Scan for the cell matching the given text and deliver its [X, Y] coordinate at center. 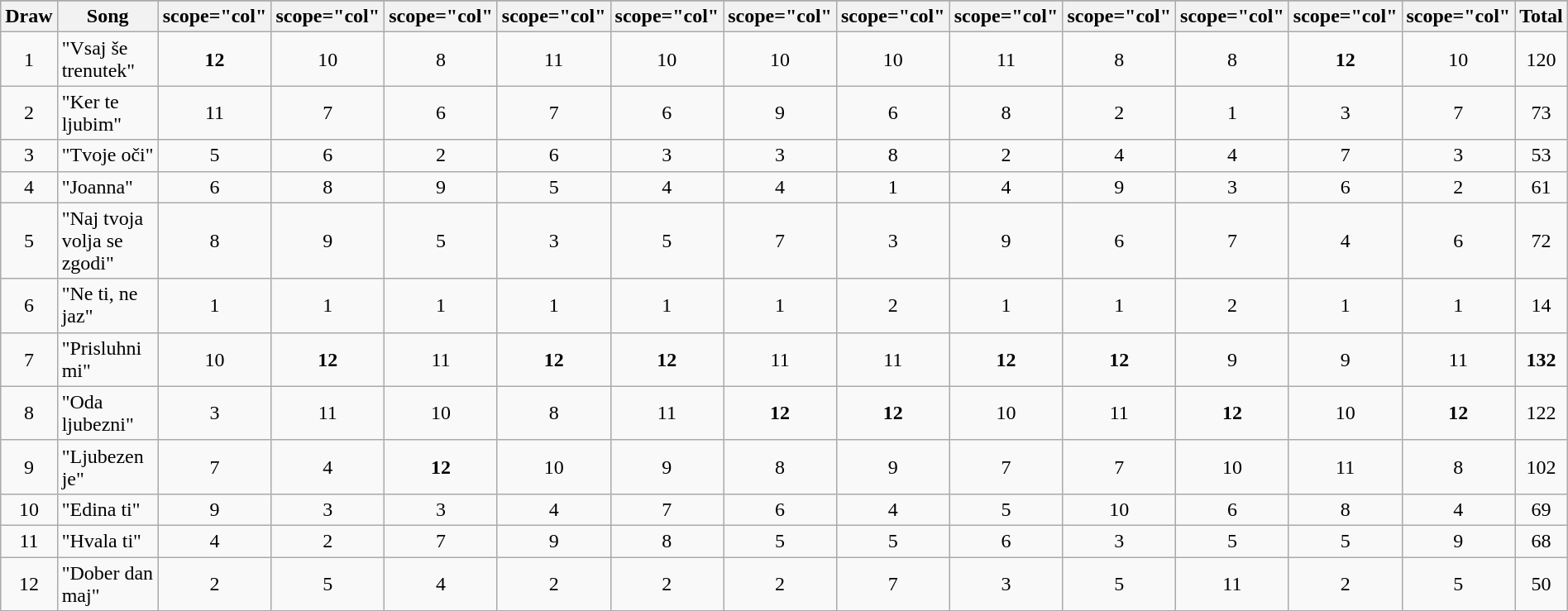
Total [1542, 17]
"Oda ljubezni" [108, 413]
73 [1542, 112]
"Ne ti, ne jaz" [108, 306]
69 [1542, 509]
122 [1542, 413]
"Dober dan maj" [108, 584]
"Edina ti" [108, 509]
50 [1542, 584]
61 [1542, 187]
"Naj tvoja volja se zgodi" [108, 241]
72 [1542, 241]
"Vsaj še trenutek" [108, 60]
"Hvala ti" [108, 541]
53 [1542, 155]
102 [1542, 466]
14 [1542, 306]
"Ljubezen je" [108, 466]
"Ker te ljubim" [108, 112]
Song [108, 17]
132 [1542, 359]
120 [1542, 60]
"Tvoje oči" [108, 155]
68 [1542, 541]
Draw [29, 17]
"Prisluhni mi" [108, 359]
"Joanna" [108, 187]
